Extract the (x, y) coordinate from the center of the cell holding the provided text.  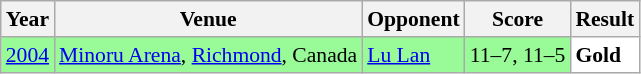
Result (604, 19)
11–7, 11–5 (518, 55)
Score (518, 19)
2004 (28, 55)
Lu Lan (414, 55)
Year (28, 19)
Opponent (414, 19)
Gold (604, 55)
Minoru Arena, Richmond, Canada (208, 55)
Venue (208, 19)
